Detect which cell encompasses the target text, then output its (x, y) center coordinate. 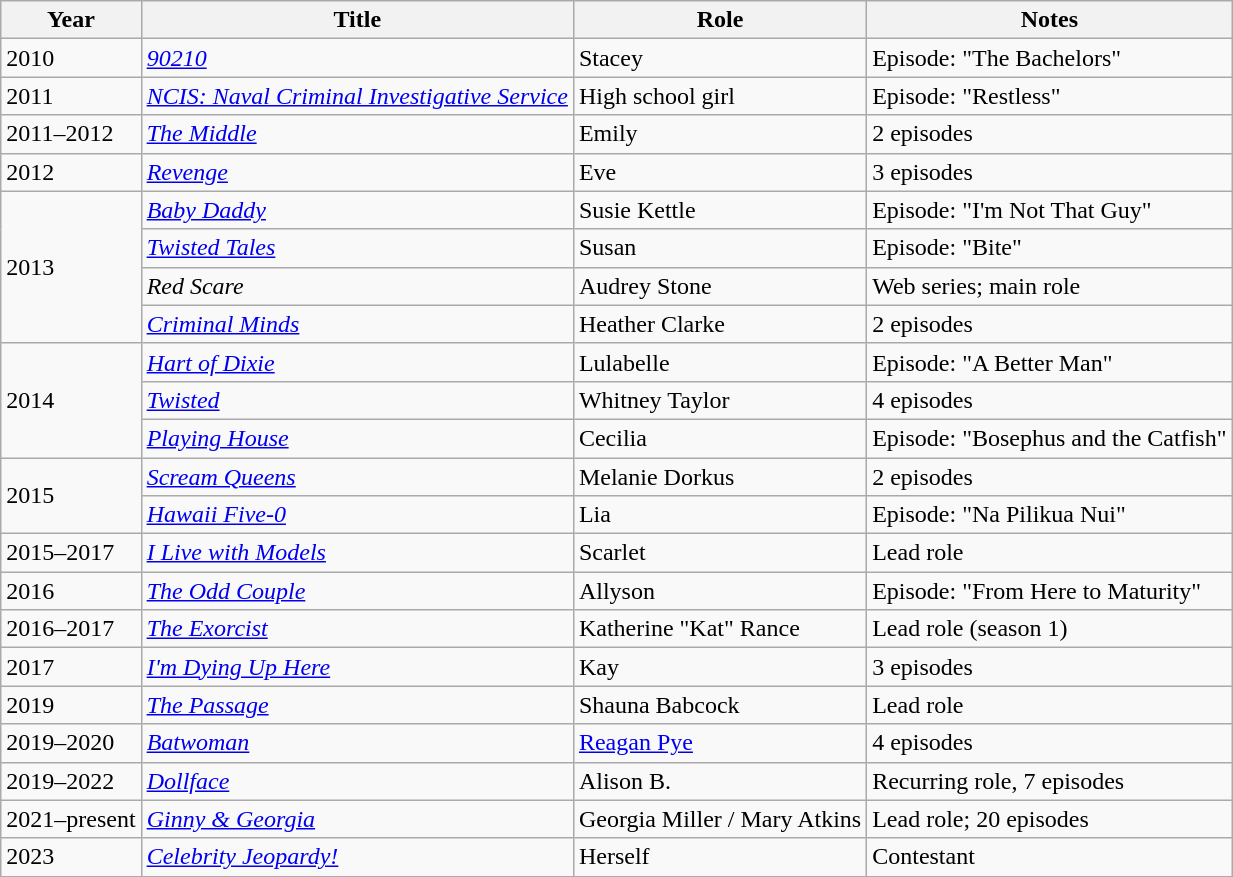
Scream Queens (357, 477)
90210 (357, 58)
Shauna Babcock (720, 705)
2011 (71, 96)
Contestant (1050, 857)
Lead role; 20 episodes (1050, 819)
Revenge (357, 172)
High school girl (720, 96)
Emily (720, 134)
Episode: "I'm Not That Guy" (1050, 210)
Episode: "Bite" (1050, 248)
Heather Clarke (720, 324)
Katherine "Kat" Rance (720, 629)
Audrey Stone (720, 286)
2019 (71, 705)
Melanie Dorkus (720, 477)
Alison B. (720, 781)
Batwoman (357, 743)
Dollface (357, 781)
Web series; main role (1050, 286)
Role (720, 20)
Ginny & Georgia (357, 819)
Allyson (720, 591)
Georgia Miller / Mary Atkins (720, 819)
Whitney Taylor (720, 400)
2019–2020 (71, 743)
Hart of Dixie (357, 362)
2014 (71, 400)
Episode: "The Bachelors" (1050, 58)
Recurring role, 7 episodes (1050, 781)
Lead role (season 1) (1050, 629)
Susan (720, 248)
2010 (71, 58)
2019–2022 (71, 781)
2016 (71, 591)
Cecilia (720, 438)
2013 (71, 267)
Susie Kettle (720, 210)
Baby Daddy (357, 210)
Episode: "A Better Man" (1050, 362)
Twisted (357, 400)
Episode: "Bosephus and the Catfish" (1050, 438)
Episode: "Na Pilikua Nui" (1050, 515)
2021–present (71, 819)
Title (357, 20)
Celebrity Jeopardy! (357, 857)
Stacey (720, 58)
Herself (720, 857)
NCIS: Naval Criminal Investigative Service (357, 96)
Eve (720, 172)
The Passage (357, 705)
Notes (1050, 20)
2016–2017 (71, 629)
2015 (71, 496)
Lulabelle (720, 362)
Scarlet (720, 553)
The Exorcist (357, 629)
I Live with Models (357, 553)
2012 (71, 172)
Episode: "From Here to Maturity" (1050, 591)
Criminal Minds (357, 324)
2015–2017 (71, 553)
The Odd Couple (357, 591)
I'm Dying Up Here (357, 667)
Hawaii Five-0 (357, 515)
Year (71, 20)
2023 (71, 857)
2017 (71, 667)
The Middle (357, 134)
Episode: "Restless" (1050, 96)
Playing House (357, 438)
Twisted Tales (357, 248)
2011–2012 (71, 134)
Reagan Pye (720, 743)
Lia (720, 515)
Red Scare (357, 286)
Kay (720, 667)
